From the cell containing the given text, extract its center point as (x, y) coordinate. 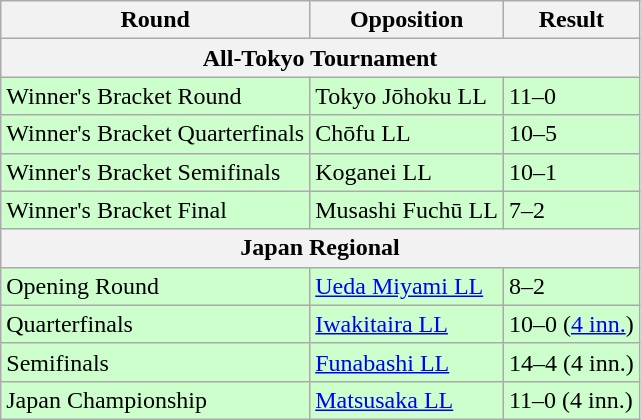
Winner's Bracket Final (156, 210)
Koganei LL (407, 172)
11–0 (571, 96)
Semifinals (156, 362)
Matsusaka LL (407, 400)
Tokyo Jōhoku LL (407, 96)
Opening Round (156, 286)
Winner's Bracket Semifinals (156, 172)
Opposition (407, 20)
10–5 (571, 134)
8–2 (571, 286)
10–0 (4 inn.) (571, 324)
Quarterfinals (156, 324)
Japan Championship (156, 400)
Chōfu LL (407, 134)
Winner's Bracket Quarterfinals (156, 134)
Ueda Miyami LL (407, 286)
7–2 (571, 210)
Result (571, 20)
Funabashi LL (407, 362)
Iwakitaira LL (407, 324)
Musashi Fuchū LL (407, 210)
Round (156, 20)
11–0 (4 inn.) (571, 400)
All-Tokyo Tournament (320, 58)
10–1 (571, 172)
14–4 (4 inn.) (571, 362)
Winner's Bracket Round (156, 96)
Japan Regional (320, 248)
